Search for the cell housing the specified text and yield its [X, Y] center coordinate. 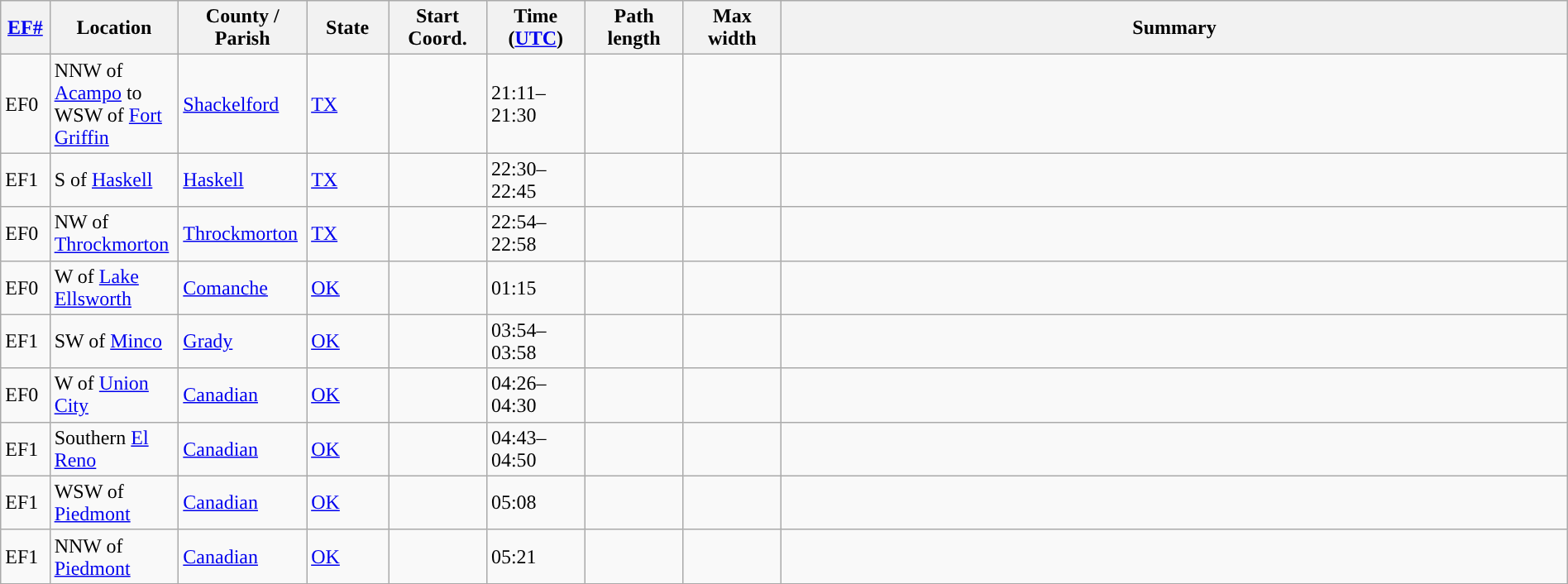
04:26–04:30 [536, 395]
22:30–22:45 [536, 180]
Southern El Reno [114, 448]
W of Union City [114, 395]
01:15 [536, 288]
Location [114, 28]
Throckmorton [243, 233]
W of Lake Ellsworth [114, 288]
NNW of Acampo to WSW of Fort Griffin [114, 104]
Start Coord. [438, 28]
04:43–04:50 [536, 448]
County / Parish [243, 28]
WSW of Piedmont [114, 503]
NNW of Piedmont [114, 556]
Grady [243, 341]
Path length [633, 28]
21:11–21:30 [536, 104]
SW of Minco [114, 341]
Comanche [243, 288]
05:21 [536, 556]
EF# [25, 28]
Max width [733, 28]
Summary [1174, 28]
S of Haskell [114, 180]
State [347, 28]
05:08 [536, 503]
Time (UTC) [536, 28]
22:54–22:58 [536, 233]
03:54–03:58 [536, 341]
Haskell [243, 180]
Shackelford [243, 104]
NW of Throckmorton [114, 233]
